Provide the [x, y] coordinate of the cell's center where the given text is located.  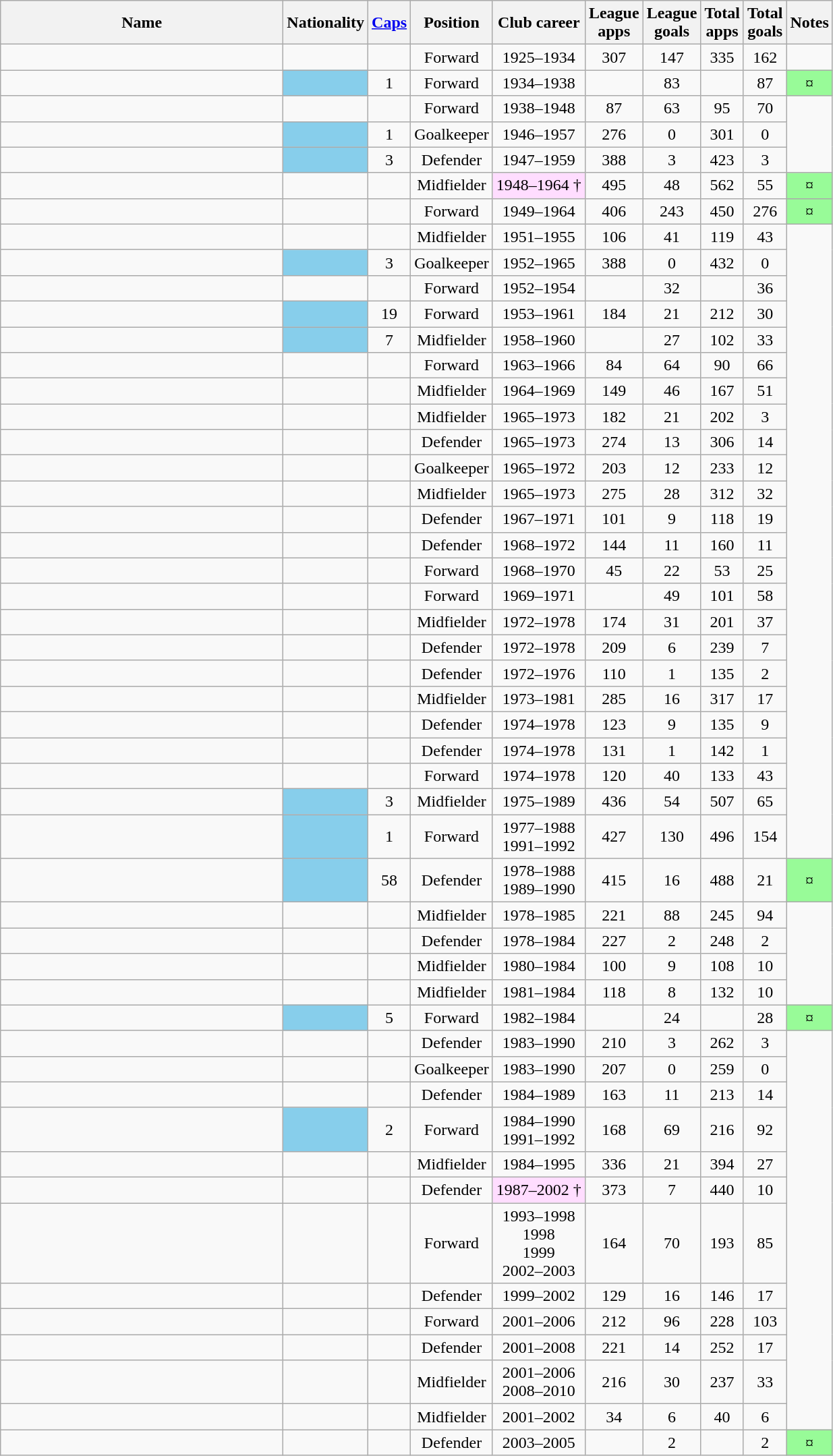
147 [672, 57]
227 [614, 941]
306 [722, 442]
55 [765, 185]
25 [765, 571]
1964–1969 [538, 391]
495 [614, 185]
132 [722, 992]
450 [722, 211]
88 [672, 915]
66 [765, 366]
228 [722, 1322]
1978–19881989–1990 [538, 881]
209 [614, 647]
64 [672, 366]
1946–1957 [538, 134]
8 [672, 992]
1952–1954 [538, 288]
106 [614, 237]
2001–20062008–2010 [538, 1382]
96 [672, 1322]
243 [672, 211]
65 [765, 802]
1978–1984 [538, 941]
1973–1981 [538, 699]
162 [765, 57]
207 [614, 1069]
373 [614, 1190]
85 [765, 1244]
203 [614, 468]
182 [614, 417]
94 [765, 915]
1968–1970 [538, 571]
133 [722, 776]
110 [614, 673]
201 [722, 622]
2001–2002 [538, 1417]
239 [722, 647]
1978–1985 [538, 915]
167 [722, 391]
45 [614, 571]
1980–1984 [538, 966]
5 [390, 1018]
1999–2002 [538, 1296]
Notes [809, 23]
262 [722, 1043]
95 [722, 109]
1967–1971 [538, 519]
1982–1984 [538, 1018]
Leaguegoals [672, 23]
154 [765, 836]
202 [722, 417]
1981–1984 [538, 992]
1925–1934 [538, 57]
37 [765, 622]
49 [672, 596]
129 [614, 1296]
1975–1989 [538, 802]
108 [722, 966]
100 [614, 966]
31 [672, 622]
1965–1972 [538, 468]
174 [614, 622]
102 [722, 339]
301 [722, 134]
34 [614, 1417]
406 [614, 211]
163 [614, 1095]
507 [722, 802]
69 [672, 1129]
13 [672, 442]
275 [614, 494]
2001–2006 [538, 1322]
436 [614, 802]
92 [765, 1129]
285 [614, 699]
164 [614, 1244]
90 [722, 366]
Position [452, 23]
48 [672, 185]
259 [722, 1069]
488 [722, 881]
46 [672, 391]
103 [765, 1322]
123 [614, 724]
562 [722, 185]
213 [722, 1095]
22 [672, 571]
130 [672, 836]
Club career [538, 23]
146 [722, 1296]
1977–19881991–1992 [538, 836]
149 [614, 391]
210 [614, 1043]
Nationality [326, 23]
Totalapps [722, 23]
1948–1964 † [538, 185]
131 [614, 751]
24 [672, 1018]
1984–19901991–1992 [538, 1129]
1984–1989 [538, 1095]
237 [722, 1382]
36 [765, 288]
335 [722, 57]
Caps [390, 23]
54 [672, 802]
312 [722, 494]
1958–1960 [538, 339]
2001–2008 [538, 1347]
432 [722, 262]
2003–2005 [538, 1443]
Leagueapps [614, 23]
427 [614, 836]
252 [722, 1347]
1993–1998199819992002–2003 [538, 1244]
41 [672, 237]
1938–1948 [538, 109]
120 [614, 776]
184 [614, 314]
1952–1965 [538, 262]
1963–1966 [538, 366]
317 [722, 699]
142 [722, 751]
1934–1938 [538, 83]
1987–2002 † [538, 1190]
336 [614, 1164]
84 [614, 366]
274 [614, 442]
415 [614, 881]
1972–1976 [538, 673]
245 [722, 915]
83 [672, 83]
Name [142, 23]
Totalgoals [765, 23]
193 [722, 1244]
1969–1971 [538, 596]
1953–1961 [538, 314]
394 [722, 1164]
307 [614, 57]
423 [722, 160]
160 [722, 545]
233 [722, 468]
119 [722, 237]
248 [722, 941]
1968–1972 [538, 545]
51 [765, 391]
496 [722, 836]
1951–1955 [538, 237]
144 [614, 545]
168 [614, 1129]
440 [722, 1190]
53 [722, 571]
1949–1964 [538, 211]
1984–1995 [538, 1164]
63 [672, 109]
1947–1959 [538, 160]
